Determine the (x, y) coordinate at the center of the cell enclosing the given text.  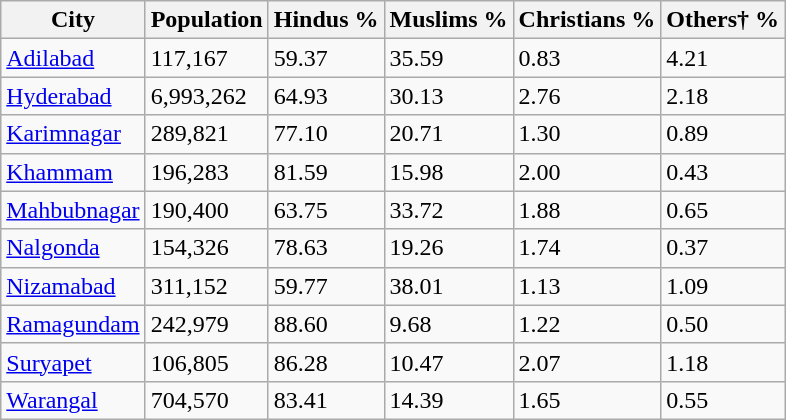
0.83 (587, 58)
1.13 (587, 286)
6,993,262 (206, 96)
1.18 (723, 362)
63.75 (326, 210)
2.07 (587, 362)
38.01 (448, 286)
Nalgonda (73, 248)
704,570 (206, 400)
1.88 (587, 210)
2.76 (587, 96)
35.59 (448, 58)
33.72 (448, 210)
Mahbubnagar (73, 210)
Ramagundam (73, 324)
2.00 (587, 172)
59.77 (326, 286)
0.50 (723, 324)
88.60 (326, 324)
81.59 (326, 172)
154,326 (206, 248)
78.63 (326, 248)
83.41 (326, 400)
1.74 (587, 248)
86.28 (326, 362)
0.55 (723, 400)
19.26 (448, 248)
14.39 (448, 400)
0.65 (723, 210)
Adilabad (73, 58)
64.93 (326, 96)
30.13 (448, 96)
196,283 (206, 172)
Muslims % (448, 20)
242,979 (206, 324)
4.21 (723, 58)
Nizamabad (73, 286)
289,821 (206, 134)
106,805 (206, 362)
117,167 (206, 58)
1.65 (587, 400)
Suryapet (73, 362)
15.98 (448, 172)
Karimnagar (73, 134)
190,400 (206, 210)
10.47 (448, 362)
City (73, 20)
9.68 (448, 324)
0.37 (723, 248)
20.71 (448, 134)
311,152 (206, 286)
Hyderabad (73, 96)
Warangal (73, 400)
Hindus % (326, 20)
77.10 (326, 134)
0.43 (723, 172)
0.89 (723, 134)
2.18 (723, 96)
1.22 (587, 324)
1.30 (587, 134)
Khammam (73, 172)
1.09 (723, 286)
59.37 (326, 58)
Population (206, 20)
Christians % (587, 20)
Others† % (723, 20)
